Determine the [X, Y] coordinate at the center of the cell enclosing the given text.  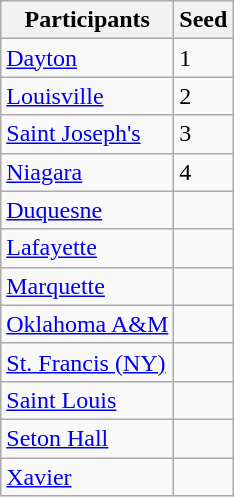
Dayton [88, 58]
3 [204, 134]
Saint Louis [88, 400]
Participants [88, 20]
1 [204, 58]
Xavier [88, 477]
Seton Hall [88, 438]
Seed [204, 20]
Niagara [88, 172]
Oklahoma A&M [88, 324]
Lafayette [88, 248]
2 [204, 96]
Louisville [88, 96]
Saint Joseph's [88, 134]
4 [204, 172]
Duquesne [88, 210]
Marquette [88, 286]
St. Francis (NY) [88, 362]
